Output the [X, Y] coordinate of the center of the cell containing the given text.  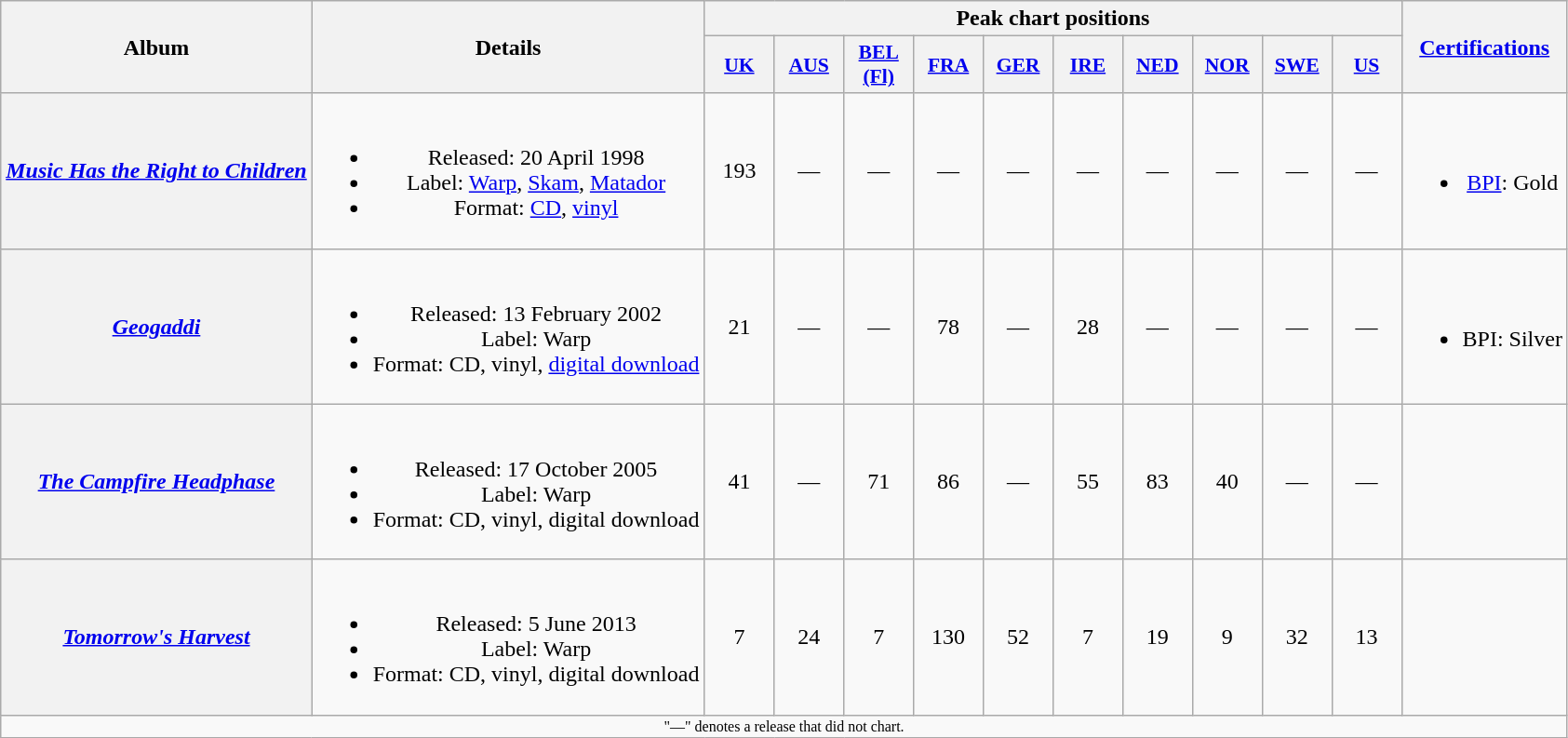
Tomorrow's Harvest [156, 637]
Details [508, 47]
FRA [949, 65]
Music Has the Right to Children [156, 171]
BEL (Fl) [878, 65]
The Campfire Headphase [156, 482]
UK [739, 65]
19 [1158, 637]
28 [1087, 326]
NOR [1226, 65]
"—" denotes a release that did not chart. [784, 726]
24 [810, 637]
193 [739, 171]
Released: 13 February 2002Label: WarpFormat: CD, vinyl, digital download [508, 326]
86 [949, 482]
Geogaddi [156, 326]
AUS [810, 65]
NED [1158, 65]
Released: 17 October 2005Label: WarpFormat: CD, vinyl, digital download [508, 482]
BPI: Gold [1484, 171]
52 [1018, 637]
83 [1158, 482]
GER [1018, 65]
71 [878, 482]
130 [949, 637]
Album [156, 47]
BPI: Silver [1484, 326]
78 [949, 326]
32 [1297, 637]
13 [1366, 637]
SWE [1297, 65]
21 [739, 326]
41 [739, 482]
Released: 20 April 1998Label: Warp, Skam, MatadorFormat: CD, vinyl [508, 171]
Peak chart positions [1053, 19]
Released: 5 June 2013Label: WarpFormat: CD, vinyl, digital download [508, 637]
40 [1226, 482]
9 [1226, 637]
IRE [1087, 65]
US [1366, 65]
55 [1087, 482]
Certifications [1484, 47]
